Scan for the cell matching the given text and deliver its [x, y] coordinate at center. 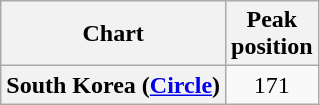
Chart [114, 34]
Peakposition [272, 34]
171 [272, 85]
South Korea (Circle) [114, 85]
